Determine the (x, y) coordinate at the center of the cell enclosing the given text.  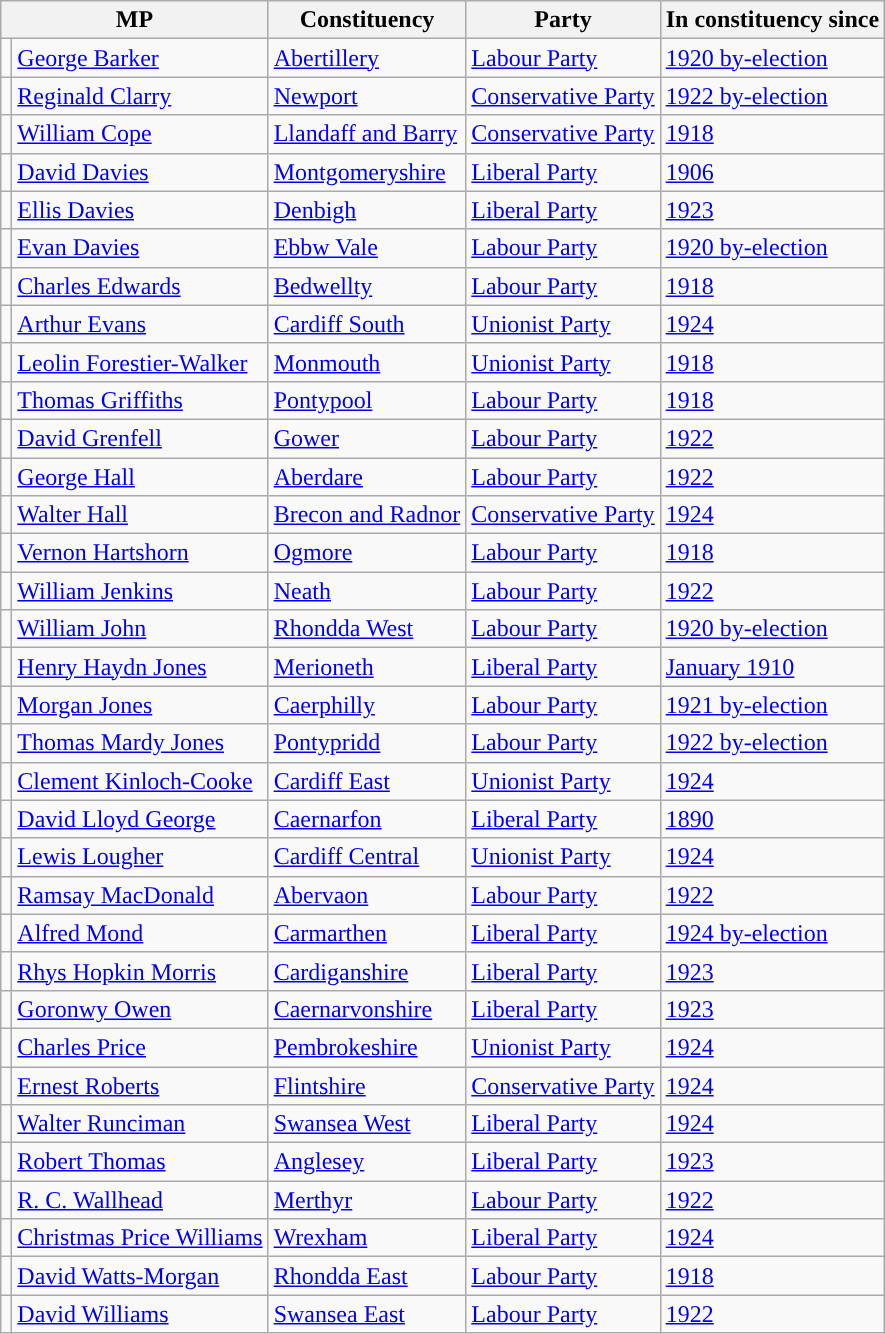
Brecon and Radnor (367, 515)
Robert Thomas (140, 1162)
William Cope (140, 134)
William John (140, 629)
Newport (367, 96)
Vernon Hartshorn (140, 553)
Anglesey (367, 1162)
Ramsay MacDonald (140, 895)
Cardiff South (367, 324)
Constituency (367, 20)
1890 (772, 819)
Ernest Roberts (140, 1085)
Merthyr (367, 1200)
Abervaon (367, 895)
Walter Hall (140, 515)
Clement Kinloch-Cooke (140, 781)
Montgomeryshire (367, 172)
January 1910 (772, 667)
Llandaff and Barry (367, 134)
Christmas Price Williams (140, 1238)
Swansea East (367, 1314)
Rhondda East (367, 1276)
Party (563, 20)
Swansea West (367, 1124)
Cardiganshire (367, 971)
Pontypridd (367, 743)
Reginald Clarry (140, 96)
Ogmore (367, 553)
William Jenkins (140, 591)
Pontypool (367, 400)
David Watts-Morgan (140, 1276)
Charles Price (140, 1047)
Gower (367, 438)
Alfred Mond (140, 933)
Pembrokeshire (367, 1047)
Rhondda West (367, 629)
Morgan Jones (140, 705)
Caernarfon (367, 819)
Caernarvonshire (367, 1009)
1924 by-election (772, 933)
Cardiff East (367, 781)
Charles Edwards (140, 286)
Rhys Hopkin Morris (140, 971)
Ellis Davies (140, 210)
Goronwy Owen (140, 1009)
George Hall (140, 477)
Bedwellty (367, 286)
Henry Haydn Jones (140, 667)
R. C. Wallhead (140, 1200)
Walter Runciman (140, 1124)
Caerphilly (367, 705)
Leolin Forestier-Walker (140, 362)
Neath (367, 591)
David Davies (140, 172)
Abertillery (367, 58)
Wrexham (367, 1238)
Thomas Griffiths (140, 400)
Evan Davies (140, 248)
In constituency since (772, 20)
Carmarthen (367, 933)
David Williams (140, 1314)
Arthur Evans (140, 324)
Cardiff Central (367, 857)
David Lloyd George (140, 819)
Lewis Lougher (140, 857)
Flintshire (367, 1085)
1921 by-election (772, 705)
Denbigh (367, 210)
MP (134, 20)
Monmouth (367, 362)
1906 (772, 172)
Aberdare (367, 477)
Ebbw Vale (367, 248)
Thomas Mardy Jones (140, 743)
George Barker (140, 58)
David Grenfell (140, 438)
Merioneth (367, 667)
